Return [X, Y] of the center of cell containing provided text 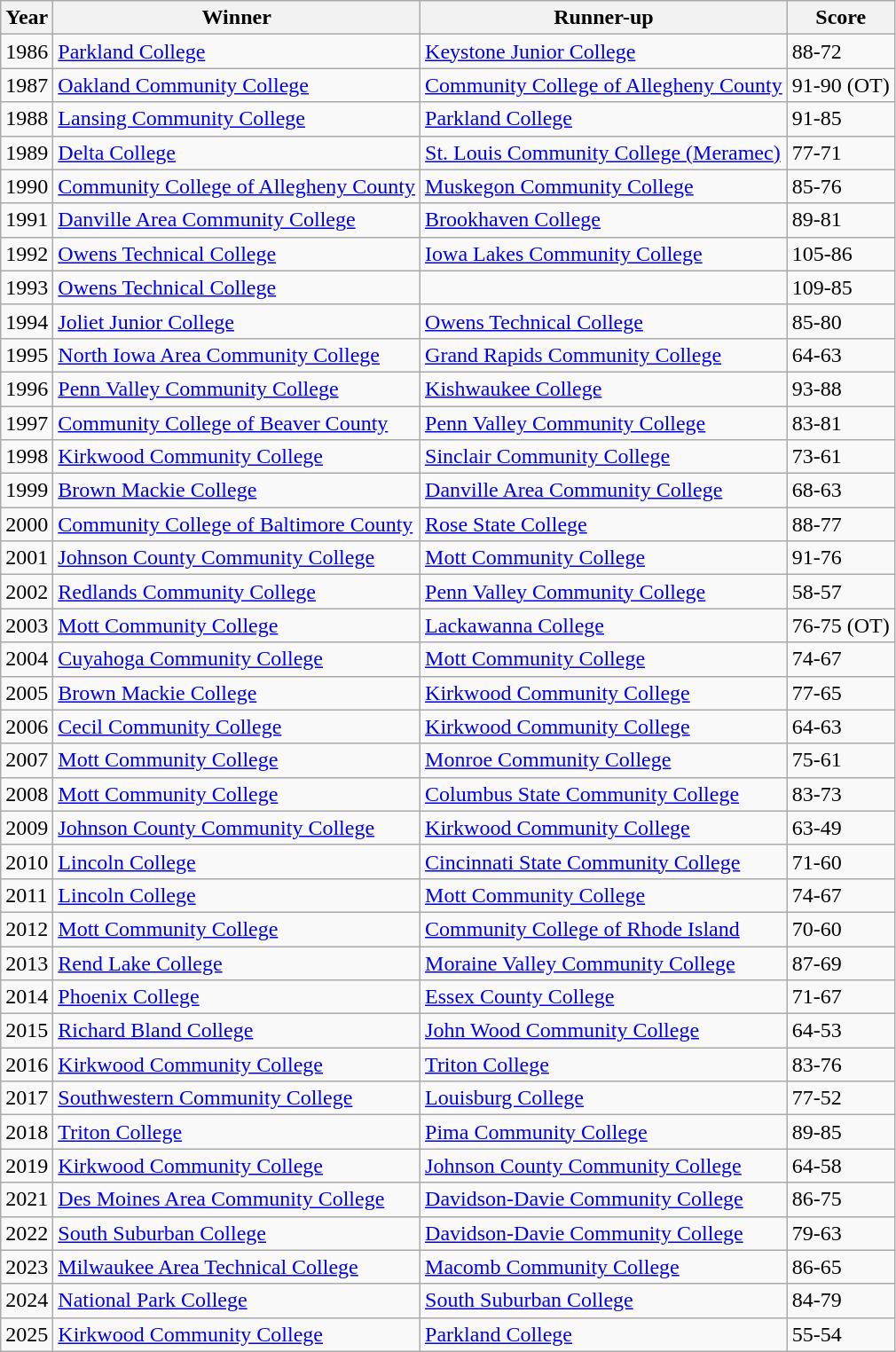
1997 [27, 423]
2018 [27, 1132]
2024 [27, 1301]
85-76 [841, 186]
77-71 [841, 153]
1999 [27, 491]
2002 [27, 592]
109-85 [841, 287]
Southwestern Community College [237, 1098]
Winner [237, 18]
58-57 [841, 592]
83-73 [841, 794]
2025 [27, 1334]
91-85 [841, 119]
2004 [27, 659]
Score [841, 18]
83-76 [841, 1065]
63-49 [841, 828]
Runner-up [604, 18]
Community College of Beaver County [237, 423]
71-67 [841, 997]
1988 [27, 119]
National Park College [237, 1301]
Redlands Community College [237, 592]
Cincinnati State Community College [604, 861]
Year [27, 18]
1998 [27, 457]
Muskegon Community College [604, 186]
Iowa Lakes Community College [604, 254]
2006 [27, 727]
1989 [27, 153]
Community College of Rhode Island [604, 929]
71-60 [841, 861]
2012 [27, 929]
88-77 [841, 524]
2017 [27, 1098]
89-81 [841, 220]
Des Moines Area Community College [237, 1199]
Richard Bland College [237, 1031]
77-52 [841, 1098]
Phoenix College [237, 997]
84-79 [841, 1301]
83-81 [841, 423]
Monroe Community College [604, 760]
2010 [27, 861]
85-80 [841, 321]
2023 [27, 1267]
2015 [27, 1031]
70-60 [841, 929]
1987 [27, 85]
Lansing Community College [237, 119]
2014 [27, 997]
1990 [27, 186]
Oakland Community College [237, 85]
Kishwaukee College [604, 389]
88-72 [841, 51]
91-90 (OT) [841, 85]
Milwaukee Area Technical College [237, 1267]
1992 [27, 254]
Grand Rapids Community College [604, 355]
75-61 [841, 760]
Community College of Baltimore County [237, 524]
Macomb Community College [604, 1267]
John Wood Community College [604, 1031]
2001 [27, 558]
North Iowa Area Community College [237, 355]
Cuyahoga Community College [237, 659]
93-88 [841, 389]
Moraine Valley Community College [604, 963]
2003 [27, 625]
1991 [27, 220]
105-86 [841, 254]
Louisburg College [604, 1098]
Columbus State Community College [604, 794]
2005 [27, 693]
86-75 [841, 1199]
Pima Community College [604, 1132]
Cecil Community College [237, 727]
2016 [27, 1065]
2022 [27, 1233]
Lackawanna College [604, 625]
2009 [27, 828]
64-53 [841, 1031]
Keystone Junior College [604, 51]
Delta College [237, 153]
Brookhaven College [604, 220]
2008 [27, 794]
76-75 (OT) [841, 625]
1994 [27, 321]
73-61 [841, 457]
2021 [27, 1199]
86-65 [841, 1267]
Sinclair Community College [604, 457]
1986 [27, 51]
Joliet Junior College [237, 321]
Rose State College [604, 524]
2013 [27, 963]
55-54 [841, 1334]
77-65 [841, 693]
91-76 [841, 558]
2011 [27, 895]
2000 [27, 524]
68-63 [841, 491]
89-85 [841, 1132]
1996 [27, 389]
1995 [27, 355]
St. Louis Community College (Meramec) [604, 153]
87-69 [841, 963]
2007 [27, 760]
2019 [27, 1166]
1993 [27, 287]
79-63 [841, 1233]
Rend Lake College [237, 963]
64-58 [841, 1166]
Essex County College [604, 997]
